Determine the [x, y] coordinate at the center of the cell enclosing the given text.  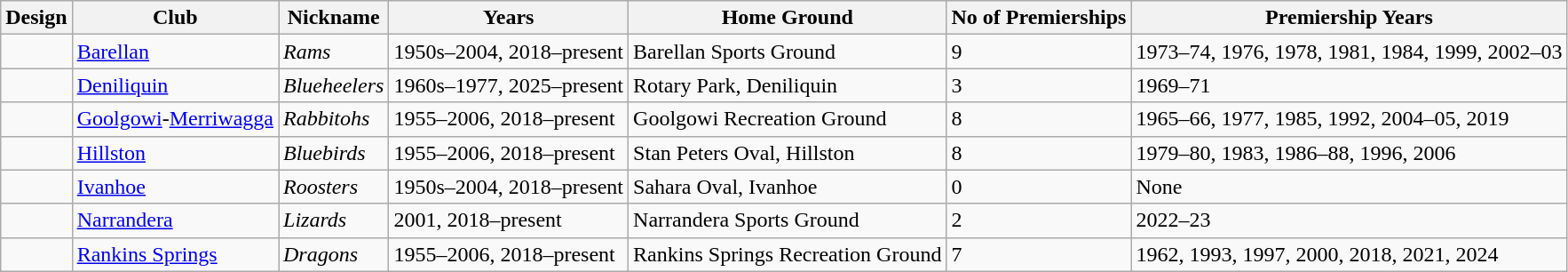
1973–74, 1976, 1978, 1981, 1984, 1999, 2002–03 [1350, 52]
1979–80, 1983, 1986–88, 1996, 2006 [1350, 153]
1969–71 [1350, 85]
Lizards [334, 220]
Barellan Sports Ground [788, 52]
Premiership Years [1350, 18]
Dragons [334, 254]
Ivanhoe [175, 187]
Roosters [334, 187]
Hillston [175, 153]
Barellan [175, 52]
0 [1039, 187]
Sahara Oval, Ivanhoe [788, 187]
1965–66, 1977, 1985, 1992, 2004–05, 2019 [1350, 119]
Goolgowi-Merriwagga [175, 119]
Rabbitohs [334, 119]
Nickname [334, 18]
Blueheelers [334, 85]
Design [36, 18]
Rankins Springs [175, 254]
Rotary Park, Deniliquin [788, 85]
None [1350, 187]
Years [509, 18]
Bluebirds [334, 153]
1962, 1993, 1997, 2000, 2018, 2021, 2024 [1350, 254]
Rams [334, 52]
1960s–1977, 2025–present [509, 85]
Club [175, 18]
Home Ground [788, 18]
Narrandera Sports Ground [788, 220]
Rankins Springs Recreation Ground [788, 254]
7 [1039, 254]
Stan Peters Oval, Hillston [788, 153]
Deniliquin [175, 85]
9 [1039, 52]
2022–23 [1350, 220]
Narrandera [175, 220]
2 [1039, 220]
Goolgowi Recreation Ground [788, 119]
2001, 2018–present [509, 220]
No of Premierships [1039, 18]
3 [1039, 85]
